Extract the [X, Y] coordinate from the center of the cell holding the provided text.  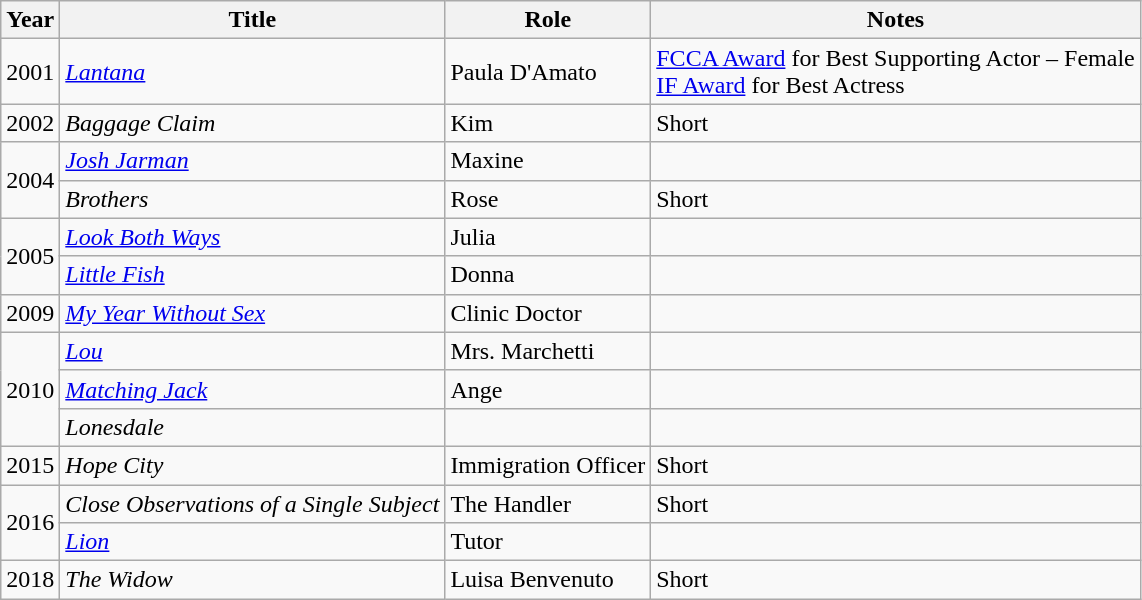
Title [252, 20]
Ange [548, 389]
Close Observations of a Single Subject [252, 503]
2015 [30, 465]
The Handler [548, 503]
Maxine [548, 161]
Lonesdale [252, 427]
Paula D'Amato [548, 72]
FCCA Award for Best Supporting Actor – FemaleIF Award for Best Actress [896, 72]
2004 [30, 180]
Role [548, 20]
Julia [548, 237]
2016 [30, 522]
Lantana [252, 72]
Notes [896, 20]
Josh Jarman [252, 161]
2009 [30, 313]
Little Fish [252, 275]
Lion [252, 542]
Immigration Officer [548, 465]
2005 [30, 256]
Brothers [252, 199]
Look Both Ways [252, 237]
Luisa Benvenuto [548, 580]
2001 [30, 72]
2002 [30, 123]
Baggage Claim [252, 123]
Tutor [548, 542]
The Widow [252, 580]
My Year Without Sex [252, 313]
Mrs. Marchetti [548, 351]
Rose [548, 199]
Lou [252, 351]
Clinic Doctor [548, 313]
2018 [30, 580]
Donna [548, 275]
Hope City [252, 465]
Kim [548, 123]
Year [30, 20]
2010 [30, 389]
Matching Jack [252, 389]
